Provide the [X, Y] coordinate of the cell's center where the given text is located.  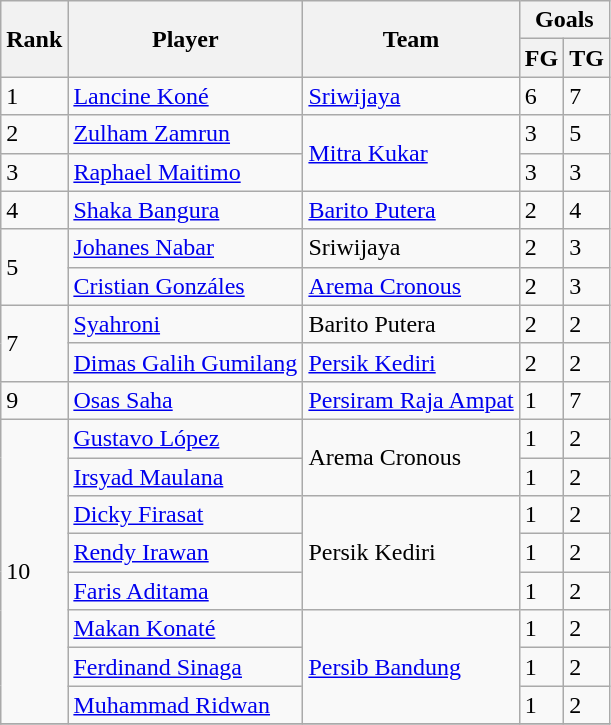
Syahroni [186, 324]
Persib Bandung [411, 667]
TG [587, 58]
Goals [564, 20]
FG [541, 58]
Team [411, 39]
Mitra Kukar [411, 153]
6 [541, 96]
Ferdinand Sinaga [186, 667]
Player [186, 39]
Irsyad Maulana [186, 477]
Faris Aditama [186, 591]
Makan Konaté [186, 629]
Shaka Bangura [186, 210]
Dimas Galih Gumilang [186, 362]
10 [34, 571]
Muhammad Ridwan [186, 705]
9 [34, 400]
Gustavo López [186, 438]
Cristian Gonzáles [186, 286]
Rendy Irawan [186, 553]
Dicky Firasat [186, 515]
Lancine Koné [186, 96]
Zulham Zamrun [186, 134]
Persiram Raja Ampat [411, 400]
Raphael Maitimo [186, 172]
Rank [34, 39]
Johanes Nabar [186, 248]
Osas Saha [186, 400]
